Search for the cell housing the specified text and yield its [X, Y] center coordinate. 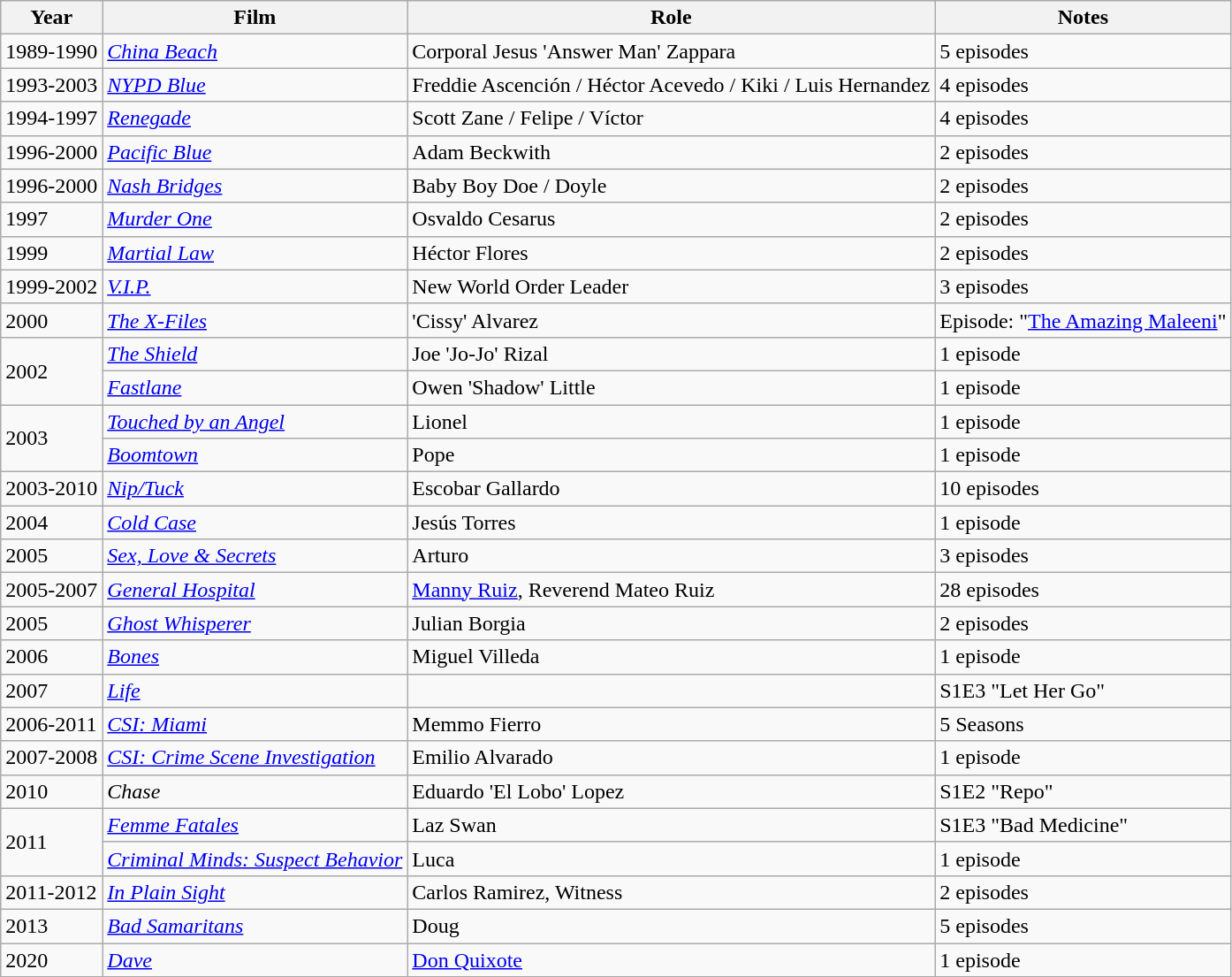
Miguel Villeda [672, 657]
Notes [1084, 18]
Manny Ruiz, Reverend Mateo Ruiz [672, 590]
Julian Borgia [672, 623]
Doug [672, 926]
2011-2012 [51, 892]
Freddie Ascención / Héctor Acevedo / Kiki / Luis Hernandez [672, 85]
2006-2011 [51, 724]
Fastlane [255, 387]
2002 [51, 370]
Criminal Minds: Suspect Behavior [255, 859]
The X-Files [255, 320]
2011 [51, 842]
S1E3 "Let Her Go" [1084, 691]
General Hospital [255, 590]
Arturo [672, 556]
Memmo Fierro [672, 724]
Chase [255, 791]
Life [255, 691]
Film [255, 18]
2000 [51, 320]
Renegade [255, 118]
Bones [255, 657]
Escobar Gallardo [672, 489]
2003-2010 [51, 489]
1999-2002 [51, 286]
Emilio Alvarado [672, 758]
1989-1990 [51, 51]
Role [672, 18]
Cold Case [255, 523]
Adam Beckwith [672, 152]
Year [51, 18]
Sex, Love & Secrets [255, 556]
Scott Zane / Felipe / Víctor [672, 118]
Femme Fatales [255, 825]
2013 [51, 926]
S1E2 "Repo" [1084, 791]
Eduardo 'El Lobo' Lopez [672, 791]
China Beach [255, 51]
Baby Boy Doe / Doyle [672, 186]
Pope [672, 455]
V.I.P. [255, 286]
Jesús Torres [672, 523]
Joe 'Jo-Jo' Rizal [672, 354]
2005-2007 [51, 590]
Boomtown [255, 455]
Dave [255, 959]
28 episodes [1084, 590]
'Cissy' Alvarez [672, 320]
2007 [51, 691]
Touched by an Angel [255, 422]
Carlos Ramirez, Witness [672, 892]
Luca [672, 859]
New World Order Leader [672, 286]
2007-2008 [51, 758]
Episode: "The Amazing Maleeni" [1084, 320]
S1E3 "Bad Medicine" [1084, 825]
Nip/Tuck [255, 489]
Martial Law [255, 253]
1993-2003 [51, 85]
1999 [51, 253]
Bad Samaritans [255, 926]
Nash Bridges [255, 186]
Lionel [672, 422]
2003 [51, 439]
The Shield [255, 354]
Héctor Flores [672, 253]
CSI: Miami [255, 724]
Ghost Whisperer [255, 623]
Osvaldo Cesarus [672, 219]
Owen 'Shadow' Little [672, 387]
NYPD Blue [255, 85]
2006 [51, 657]
5 Seasons [1084, 724]
10 episodes [1084, 489]
1997 [51, 219]
1994-1997 [51, 118]
2010 [51, 791]
Pacific Blue [255, 152]
CSI: Crime Scene Investigation [255, 758]
Laz Swan [672, 825]
Don Quixote [672, 959]
2004 [51, 523]
Murder One [255, 219]
2020 [51, 959]
Corporal Jesus 'Answer Man' Zappara [672, 51]
In Plain Sight [255, 892]
